Find where the given text appears and provide that cell's center as [x, y] coordinate. 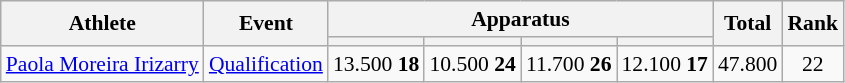
12.100 17 [664, 64]
Rank [812, 24]
Athlete [102, 24]
10.500 24 [472, 64]
Total [748, 24]
47.800 [748, 64]
13.500 18 [376, 64]
11.700 26 [569, 64]
Qualification [266, 64]
Event [266, 24]
22 [812, 64]
Apparatus [520, 19]
Paola Moreira Irizarry [102, 64]
